Return the [X, Y] coordinate for the center point of the cell that contains the specified text.  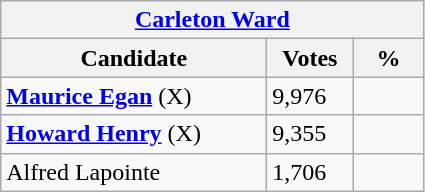
Votes [310, 58]
1,706 [310, 172]
9,976 [310, 96]
Alfred Lapointe [134, 172]
Candidate [134, 58]
Carleton Ward [212, 20]
% [388, 58]
9,355 [310, 134]
Howard Henry (X) [134, 134]
Maurice Egan (X) [134, 96]
